Find where the given text appears and provide that cell's center as (X, Y) coordinate. 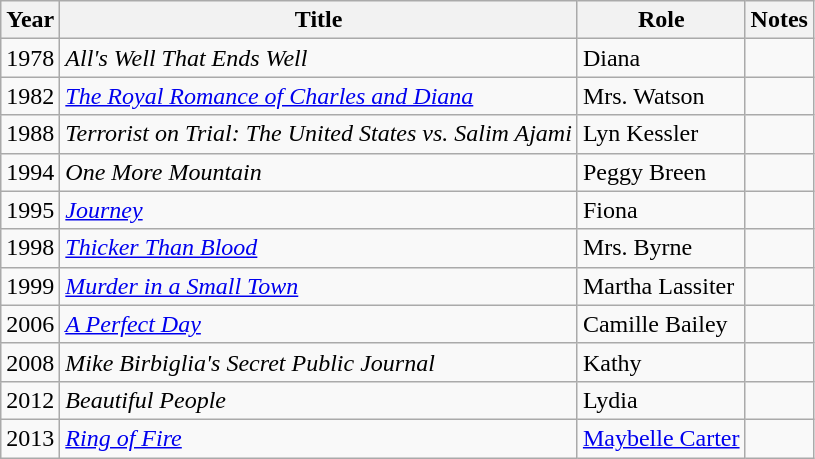
Murder in a Small Town (319, 286)
Peggy Breen (661, 172)
Mrs. Watson (661, 96)
Kathy (661, 362)
Ring of Fire (319, 438)
Thicker Than Blood (319, 248)
2008 (30, 362)
Journey (319, 210)
Diana (661, 58)
Notes (779, 20)
Terrorist on Trial: The United States vs. Salim Ajami (319, 134)
1995 (30, 210)
2012 (30, 400)
1982 (30, 96)
A Perfect Day (319, 324)
One More Mountain (319, 172)
Fiona (661, 210)
1998 (30, 248)
Title (319, 20)
Camille Bailey (661, 324)
Role (661, 20)
1999 (30, 286)
2013 (30, 438)
Year (30, 20)
1988 (30, 134)
Mrs. Byrne (661, 248)
Maybelle Carter (661, 438)
Martha Lassiter (661, 286)
Mike Birbiglia's Secret Public Journal (319, 362)
All's Well That Ends Well (319, 58)
Lydia (661, 400)
1978 (30, 58)
Lyn Kessler (661, 134)
The Royal Romance of Charles and Diana (319, 96)
2006 (30, 324)
1994 (30, 172)
Beautiful People (319, 400)
